Extract the [x, y] coordinate from the center of the cell holding the provided text.  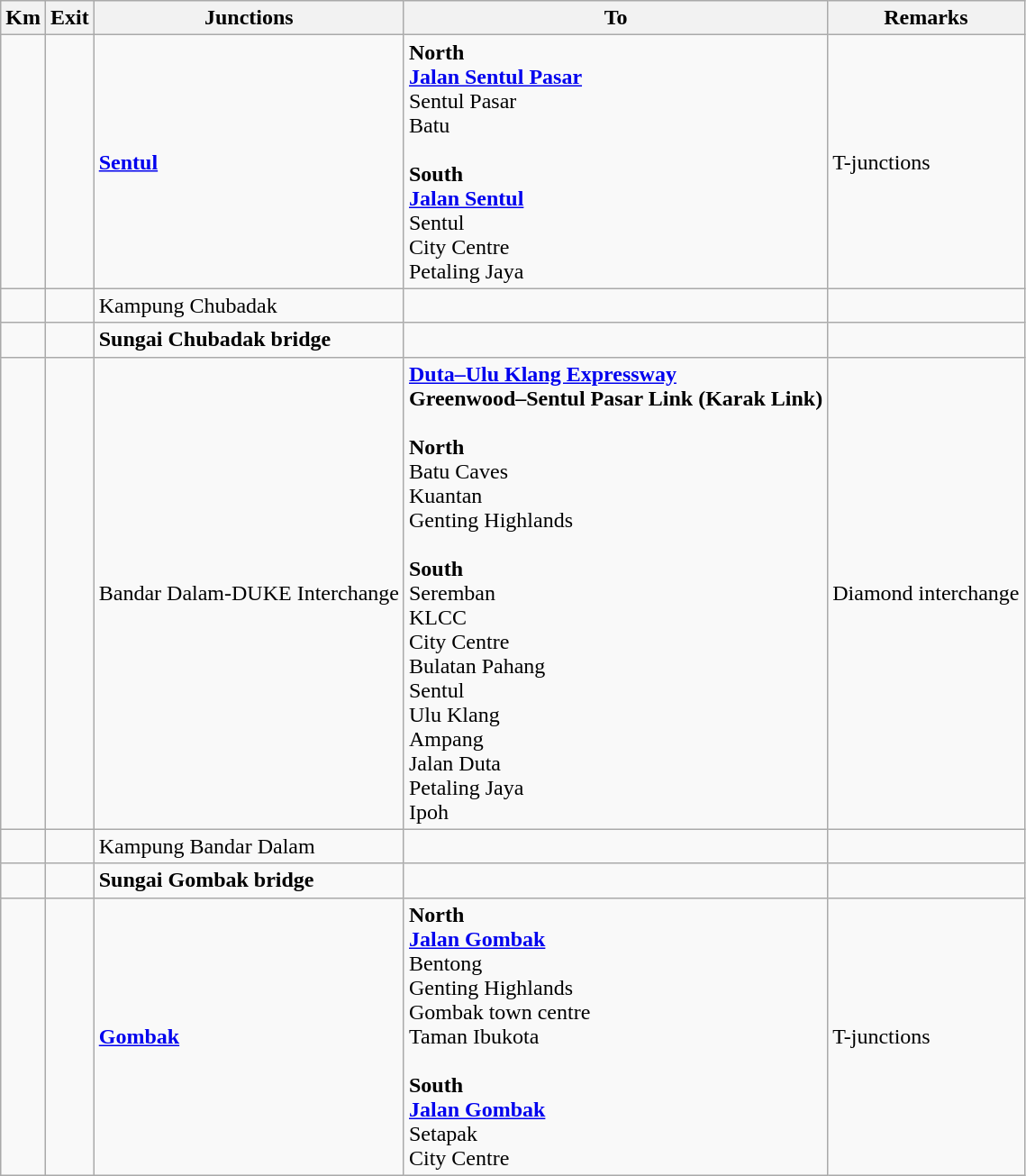
Gombak [249, 1036]
NorthJalan Sentul PasarSentul PasarBatuSouthJalan SentulSentulCity CentrePetaling Jaya [615, 162]
Sungai Gombak bridge [249, 880]
Junctions [249, 18]
Km [23, 18]
Sentul [249, 162]
Kampung Chubadak [249, 305]
To [615, 18]
North Jalan GombakBentongGenting HighlandsGombak town centreTaman IbukotaSouth Jalan GombakSetapakCity Centre [615, 1036]
Bandar Dalam-DUKE Interchange [249, 593]
Diamond interchange [926, 593]
Kampung Bandar Dalam [249, 846]
Sungai Chubadak bridge [249, 340]
Remarks [926, 18]
Exit [69, 18]
